Identify which cell holds the provided text, then report its (x, y) central coordinate. 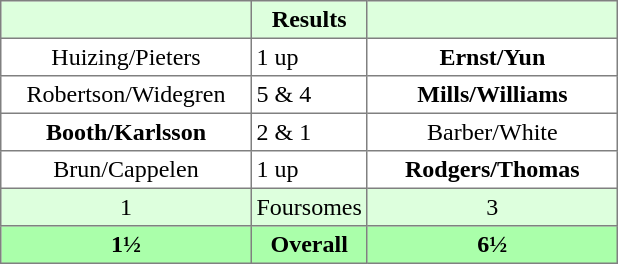
Barber/White (492, 132)
Booth/Karlsson (126, 132)
1½ (126, 245)
Huizing/Pieters (126, 57)
Brun/Cappelen (126, 170)
5 & 4 (309, 95)
2 & 1 (309, 132)
Rodgers/Thomas (492, 170)
3 (492, 207)
6½ (492, 245)
1 (126, 207)
Results (309, 20)
Robertson/Widegren (126, 95)
Foursomes (309, 207)
Overall (309, 245)
Mills/Williams (492, 95)
Ernst/Yun (492, 57)
